Capture the cell that displays the provided text and extract its [x, y] central coordinate. 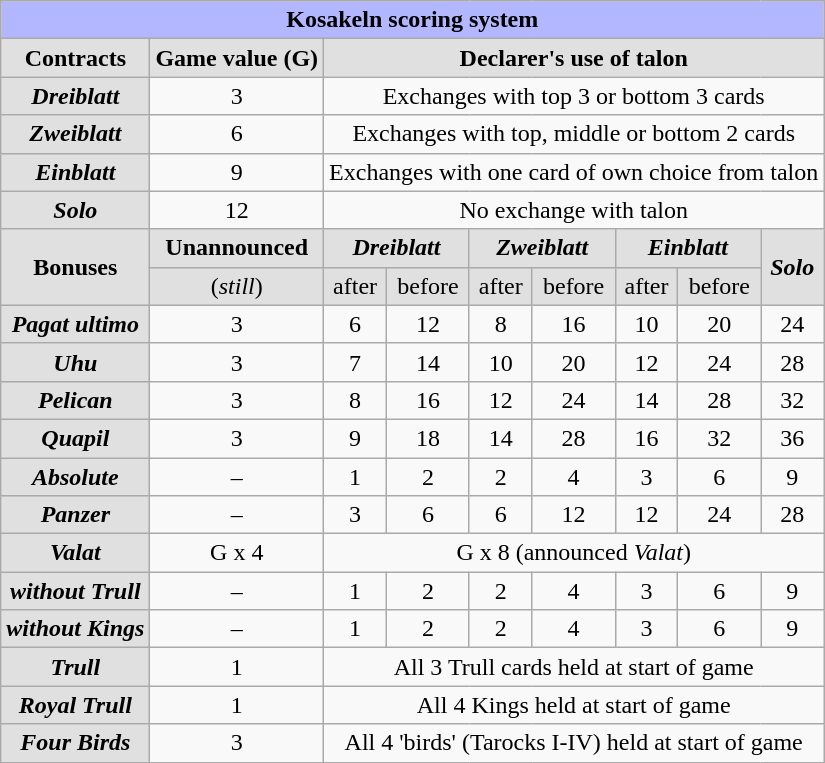
All 3 Trull cards held at start of game [574, 667]
Pelican [76, 400]
Pagat ultimo [76, 324]
36 [792, 438]
Panzer [76, 515]
Game value (G) [237, 58]
Exchanges with top 3 or bottom 3 cards [574, 96]
G x 4 [237, 553]
Unannounced [237, 248]
Exchanges with one card of own choice from talon [574, 172]
Contracts [76, 58]
Uhu [76, 362]
7 [356, 362]
without Kings [76, 629]
Absolute [76, 477]
Quapil [76, 438]
Four Birds [76, 743]
(still) [237, 286]
without Trull [76, 591]
All 4 'birds' (Tarocks I-IV) held at start of game [574, 743]
Kosakeln scoring system [412, 20]
Bonuses [76, 267]
No exchange with talon [574, 210]
Exchanges with top, middle or bottom 2 cards [574, 134]
Trull [76, 667]
Declarer's use of talon [574, 58]
All 4 Kings held at start of game [574, 705]
18 [428, 438]
Valat [76, 553]
Royal Trull [76, 705]
G x 8 (announced Valat) [574, 553]
